Scan for the cell matching the given text and deliver its (x, y) coordinate at center. 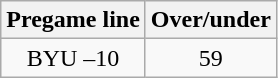
BYU –10 (74, 58)
Pregame line (74, 20)
Over/under (210, 20)
59 (210, 58)
